Search for the cell housing the specified text and yield its (X, Y) center coordinate. 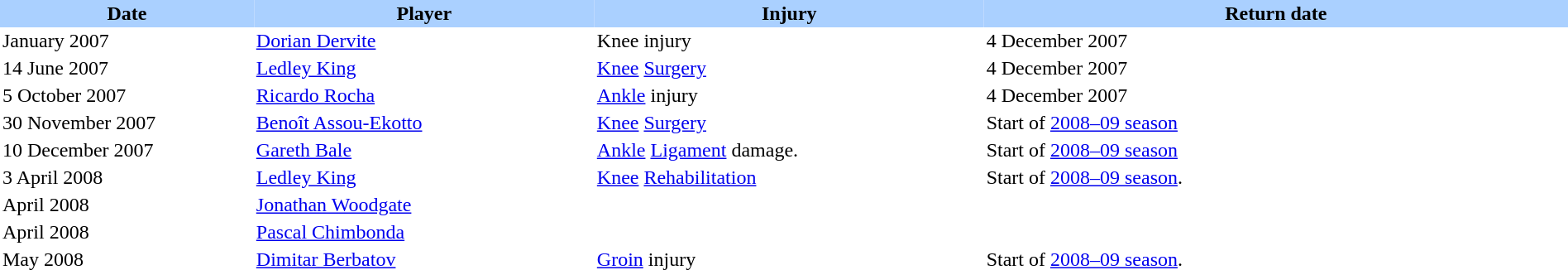
3 April 2008 (127, 177)
Injury (789, 13)
Ankle injury (789, 96)
Date (127, 13)
January 2007 (127, 41)
30 November 2007 (127, 123)
Ricardo Rocha (424, 96)
5 October 2007 (127, 96)
Knee Rehabilitation (789, 177)
Dorian Dervite (424, 41)
14 June 2007 (127, 68)
Player (424, 13)
Pascal Chimbonda (424, 232)
Ankle Ligament damage. (789, 151)
Knee injury (789, 41)
Jonathan Woodgate (424, 205)
Return date (1276, 13)
10 December 2007 (127, 151)
Gareth Bale (424, 151)
Benoît Assou-Ekotto (424, 123)
Start of 2008–09 season. (1276, 177)
